From the cell containing the given text, extract its center point as [x, y] coordinate. 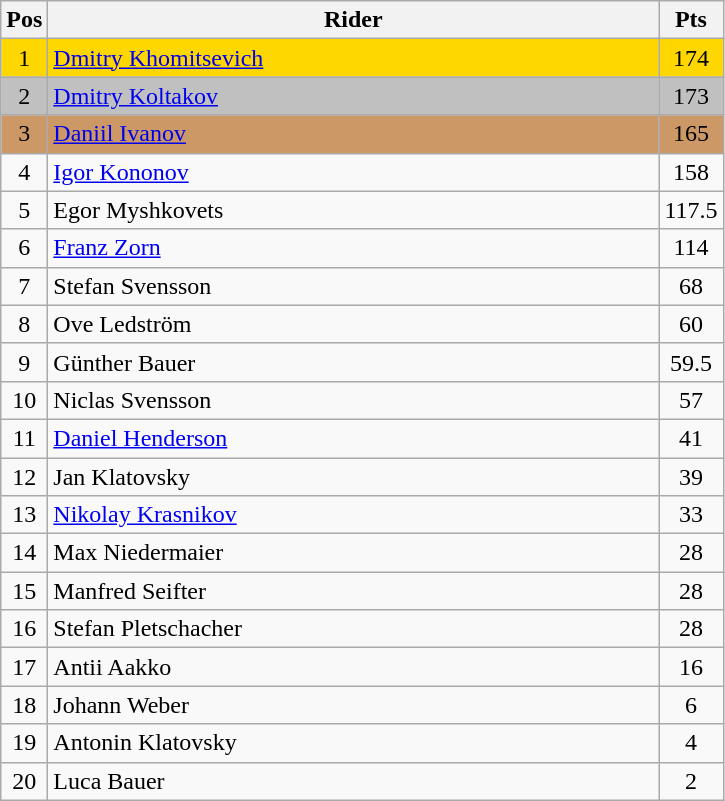
Nikolay Krasnikov [354, 515]
57 [691, 400]
19 [24, 743]
68 [691, 286]
10 [24, 400]
60 [691, 324]
114 [691, 248]
Daniel Henderson [354, 438]
3 [24, 134]
Manfred Seifter [354, 591]
9 [24, 362]
165 [691, 134]
Stefan Pletschacher [354, 629]
7 [24, 286]
20 [24, 781]
8 [24, 324]
Stefan Svensson [354, 286]
Daniil Ivanov [354, 134]
Pos [24, 20]
1 [24, 58]
11 [24, 438]
173 [691, 96]
33 [691, 515]
Max Niedermaier [354, 553]
41 [691, 438]
Antonin Klatovsky [354, 743]
158 [691, 172]
17 [24, 667]
13 [24, 515]
18 [24, 705]
Igor Kononov [354, 172]
39 [691, 477]
15 [24, 591]
Dmitry Khomitsevich [354, 58]
Ove Ledström [354, 324]
Günther Bauer [354, 362]
Pts [691, 20]
Johann Weber [354, 705]
Egor Myshkovets [354, 210]
12 [24, 477]
5 [24, 210]
59.5 [691, 362]
174 [691, 58]
Luca Bauer [354, 781]
Dmitry Koltakov [354, 96]
Antii Aakko [354, 667]
Niclas Svensson [354, 400]
Jan Klatovsky [354, 477]
Rider [354, 20]
117.5 [691, 210]
14 [24, 553]
Franz Zorn [354, 248]
